Provide the [x, y] coordinate of the cell's center where the given text is located.  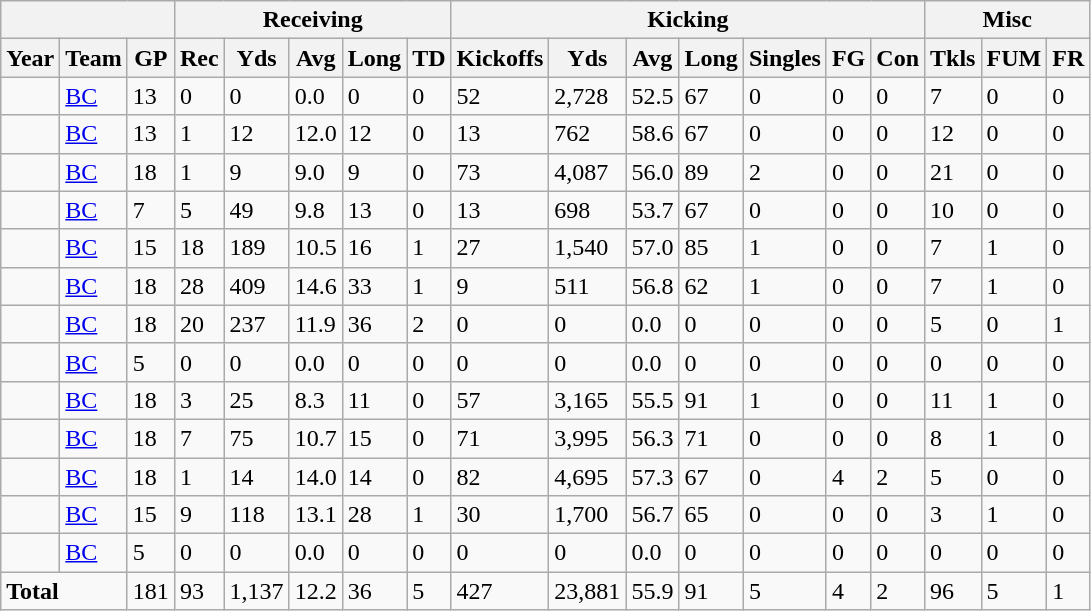
Rec [199, 58]
Con [898, 58]
52 [500, 96]
33 [374, 286]
511 [588, 286]
93 [199, 591]
56.3 [652, 438]
Singles [784, 58]
Misc [1008, 20]
1,137 [256, 591]
427 [500, 591]
181 [150, 591]
57.3 [652, 477]
82 [500, 477]
Total [64, 591]
9.8 [316, 210]
2,728 [588, 96]
65 [711, 515]
189 [256, 248]
3,165 [588, 400]
56.0 [652, 172]
27 [500, 248]
Team [94, 58]
14.6 [316, 286]
10 [953, 210]
13.1 [316, 515]
118 [256, 515]
12.2 [316, 591]
Kicking [688, 20]
1,700 [588, 515]
16 [374, 248]
57.0 [652, 248]
49 [256, 210]
21 [953, 172]
96 [953, 591]
56.7 [652, 515]
237 [256, 324]
9.0 [316, 172]
FG [848, 58]
Receiving [312, 20]
Tkls [953, 58]
GP [150, 58]
698 [588, 210]
55.5 [652, 400]
762 [588, 134]
8.3 [316, 400]
57 [500, 400]
58.6 [652, 134]
53.7 [652, 210]
85 [711, 248]
89 [711, 172]
23,881 [588, 591]
Year [30, 58]
62 [711, 286]
73 [500, 172]
25 [256, 400]
52.5 [652, 96]
1,540 [588, 248]
14.0 [316, 477]
12.0 [316, 134]
56.8 [652, 286]
10.5 [316, 248]
FR [1068, 58]
75 [256, 438]
4,695 [588, 477]
TD [429, 58]
409 [256, 286]
8 [953, 438]
30 [500, 515]
Kickoffs [500, 58]
FUM [1014, 58]
10.7 [316, 438]
3,995 [588, 438]
20 [199, 324]
55.9 [652, 591]
4,087 [588, 172]
11.9 [316, 324]
